Return the (x, y) coordinate for the center point of the cell that contains the specified text.  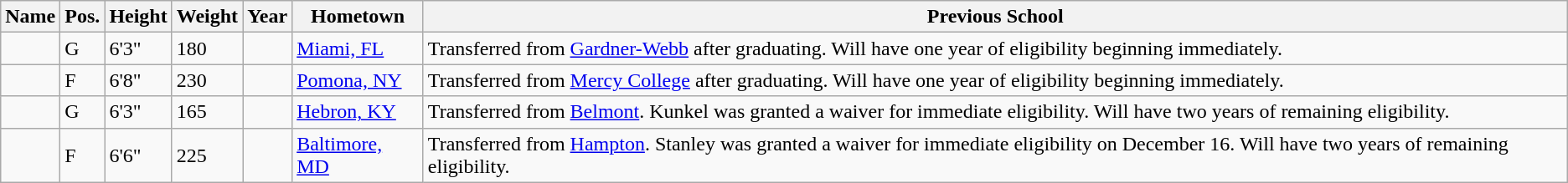
Previous School (995, 17)
Miami, FL (358, 48)
Hometown (358, 17)
6'8" (138, 80)
Transferred from Hampton. Stanley was granted a waiver for immediate eligibility on December 16. Will have two years of remaining eligibility. (995, 155)
Transferred from Belmont. Kunkel was granted a waiver for immediate eligibility. Will have two years of remaining eligibility. (995, 112)
165 (207, 112)
230 (207, 80)
Pomona, NY (358, 80)
Year (268, 17)
180 (207, 48)
Baltimore, MD (358, 155)
Pos. (82, 17)
Hebron, KY (358, 112)
6'6" (138, 155)
Height (138, 17)
Transferred from Gardner-Webb after graduating. Will have one year of eligibility beginning immediately. (995, 48)
Weight (207, 17)
Name (30, 17)
225 (207, 155)
Transferred from Mercy College after graduating. Will have one year of eligibility beginning immediately. (995, 80)
